Provide the [x, y] coordinate of the cell's center where the given text is located.  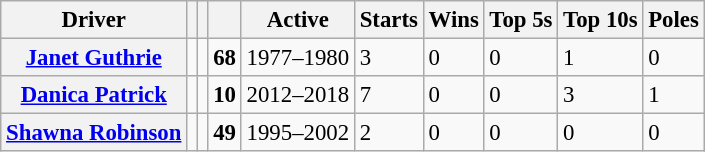
Janet Guthrie [94, 58]
Starts [388, 20]
49 [224, 133]
2 [388, 133]
Poles [674, 20]
10 [224, 95]
1995–2002 [298, 133]
Top 10s [600, 20]
Driver [94, 20]
Active [298, 20]
Wins [454, 20]
Shawna Robinson [94, 133]
1977–1980 [298, 58]
Danica Patrick [94, 95]
2012–2018 [298, 95]
68 [224, 58]
7 [388, 95]
Top 5s [521, 20]
